Find where the given text appears and provide that cell's center as (X, Y) coordinate. 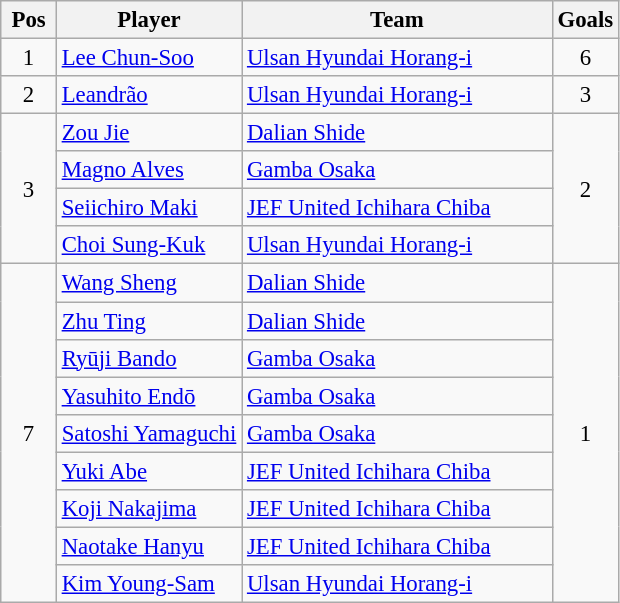
Lee Chun-Soo (148, 58)
Leandrão (148, 95)
Zhu Ting (148, 321)
Team (398, 20)
Seiichiro Maki (148, 208)
6 (585, 58)
Yasuhito Endō (148, 396)
Satoshi Yamaguchi (148, 433)
7 (29, 433)
Magno Alves (148, 170)
Koji Nakajima (148, 509)
Choi Sung-Kuk (148, 245)
Kim Young-Sam (148, 584)
Player (148, 20)
Goals (585, 20)
Pos (29, 20)
Zou Jie (148, 133)
Ryūji Bando (148, 358)
Wang Sheng (148, 283)
Yuki Abe (148, 471)
Naotake Hanyu (148, 546)
